From the cell containing the given text, extract its center point as [x, y] coordinate. 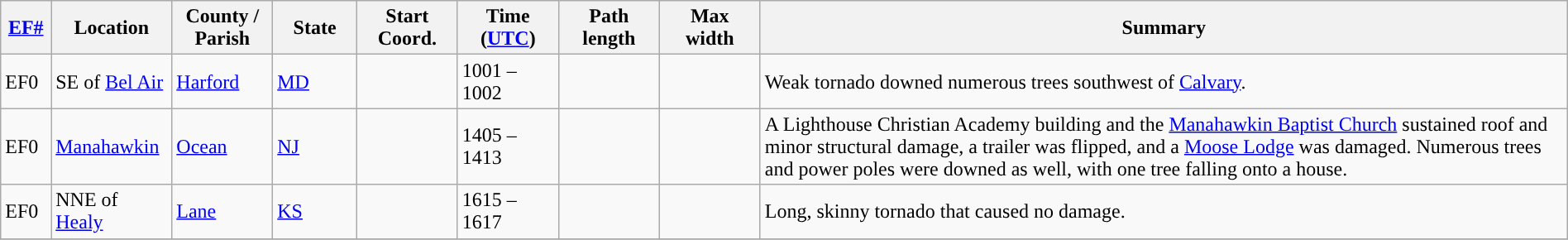
Manahawkin [112, 146]
Weak tornado downed numerous trees southwest of Calvary. [1164, 81]
Long, skinny tornado that caused no damage. [1164, 212]
County / Parish [222, 28]
Location [112, 28]
Path length [609, 28]
NNE of Healy [112, 212]
Lane [222, 212]
Ocean [222, 146]
State [315, 28]
EF# [26, 28]
Max width [710, 28]
NJ [315, 146]
MD [315, 81]
Start Coord. [407, 28]
SE of Bel Air [112, 81]
1405 – 1413 [508, 146]
Harford [222, 81]
Time (UTC) [508, 28]
1615 – 1617 [508, 212]
KS [315, 212]
1001 – 1002 [508, 81]
Summary [1164, 28]
